For the text-containing cell, return its midpoint in (x, y) coordinate format. 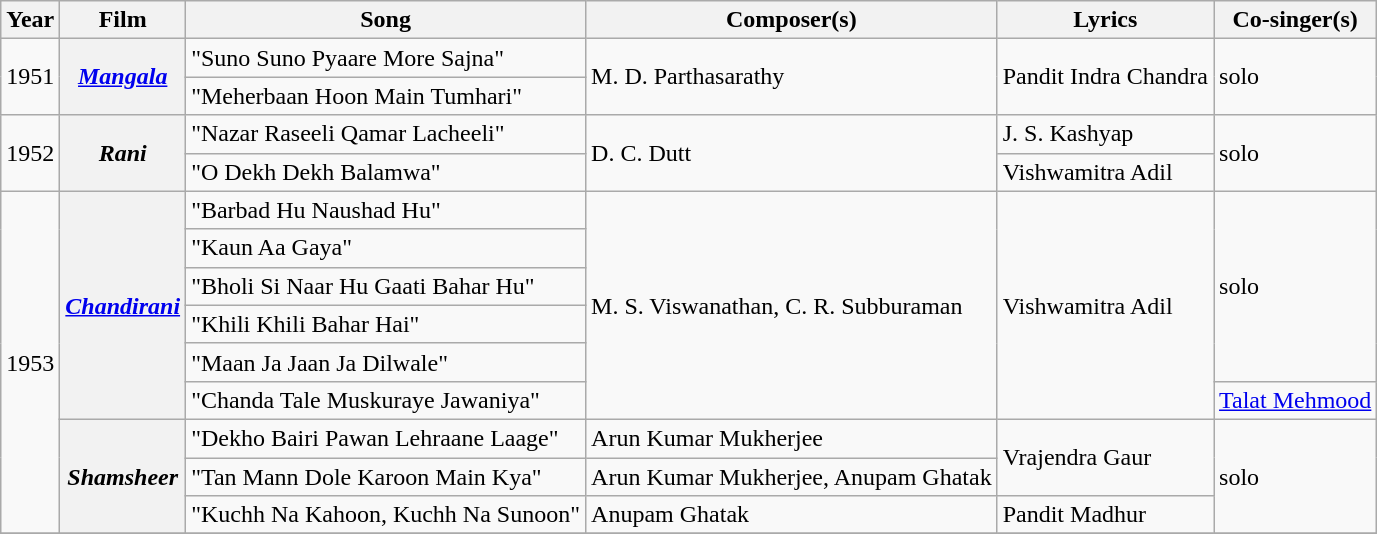
"Maan Ja Jaan Ja Dilwale" (386, 362)
Shamsheer (123, 476)
"Kaun Aa Gaya" (386, 248)
"Barbad Hu Naushad Hu" (386, 210)
Rani (123, 153)
"O Dekh Dekh Balamwa" (386, 172)
Song (386, 20)
Film (123, 20)
1951 (30, 77)
"Suno Suno Pyaare More Sajna" (386, 58)
Co-singer(s) (1296, 20)
"Meherbaan Hoon Main Tumhari" (386, 96)
Arun Kumar Mukherjee, Anupam Ghatak (792, 477)
Composer(s) (792, 20)
1953 (30, 362)
Year (30, 20)
D. C. Dutt (792, 153)
M. S. Viswanathan, C. R. Subburaman (792, 305)
Talat Mehmood (1296, 400)
Mangala (123, 77)
"Nazar Raseeli Qamar Lacheeli" (386, 134)
Chandirani (123, 305)
Pandit Indra Chandra (1105, 77)
"Khili Khili Bahar Hai" (386, 324)
"Kuchh Na Kahoon, Kuchh Na Sunoon" (386, 515)
Anupam Ghatak (792, 515)
M. D. Parthasarathy (792, 77)
Lyrics (1105, 20)
"Tan Mann Dole Karoon Main Kya" (386, 477)
Vrajendra Gaur (1105, 457)
"Chanda Tale Muskuraye Jawaniya" (386, 400)
"Bholi Si Naar Hu Gaati Bahar Hu" (386, 286)
J. S. Kashyap (1105, 134)
Arun Kumar Mukherjee (792, 438)
Pandit Madhur (1105, 515)
1952 (30, 153)
"Dekho Bairi Pawan Lehraane Laage" (386, 438)
